From the cell containing the given text, extract its center point as (X, Y) coordinate. 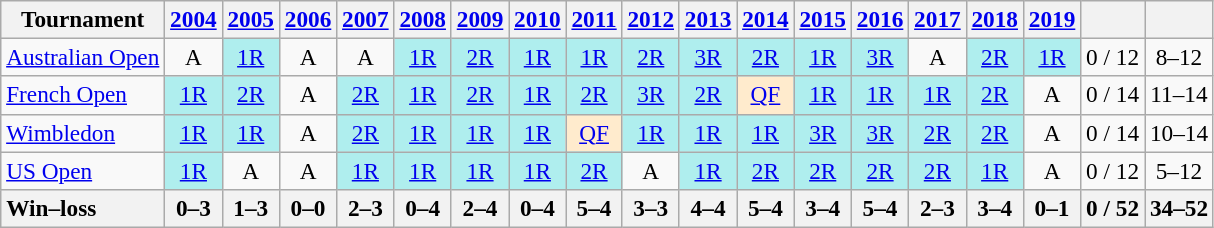
5–12 (1178, 170)
2009 (480, 19)
Tournament (83, 19)
8–12 (1178, 57)
2014 (766, 19)
2005 (250, 19)
1–3 (250, 208)
4–4 (708, 208)
0–3 (194, 208)
Win–loss (83, 208)
10–14 (1178, 133)
11–14 (1178, 95)
2013 (708, 19)
2019 (1052, 19)
2017 (938, 19)
2010 (538, 19)
2–4 (480, 208)
0–1 (1052, 208)
2015 (822, 19)
3–3 (650, 208)
2018 (994, 19)
US Open (83, 170)
Wimbledon (83, 133)
34–52 (1178, 208)
2012 (650, 19)
2006 (308, 19)
2016 (880, 19)
2004 (194, 19)
French Open (83, 95)
2007 (366, 19)
Australian Open (83, 57)
0–0 (308, 208)
0 / 52 (1113, 208)
2011 (594, 19)
2008 (422, 19)
